Extract the [X, Y] coordinate from the center of the cell holding the provided text.  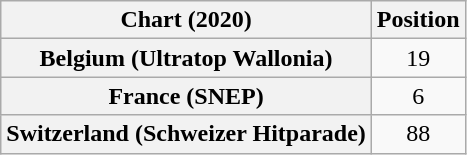
6 [418, 96]
Chart (2020) [186, 20]
Belgium (Ultratop Wallonia) [186, 58]
Position [418, 20]
France (SNEP) [186, 96]
88 [418, 134]
19 [418, 58]
Switzerland (Schweizer Hitparade) [186, 134]
